Search for the cell housing the specified text and yield its (x, y) center coordinate. 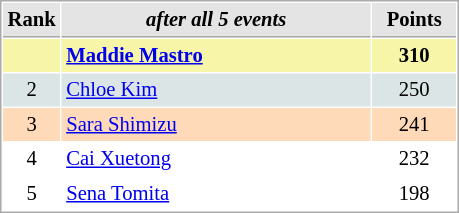
5 (32, 194)
Rank (32, 20)
232 (414, 158)
310 (414, 56)
241 (414, 124)
Sena Tomita (216, 194)
250 (414, 90)
Points (414, 20)
4 (32, 158)
198 (414, 194)
2 (32, 90)
Sara Shimizu (216, 124)
after all 5 events (216, 20)
Cai Xuetong (216, 158)
3 (32, 124)
Chloe Kim (216, 90)
Maddie Mastro (216, 56)
